Find where the given text appears and provide that cell's center as [X, Y] coordinate. 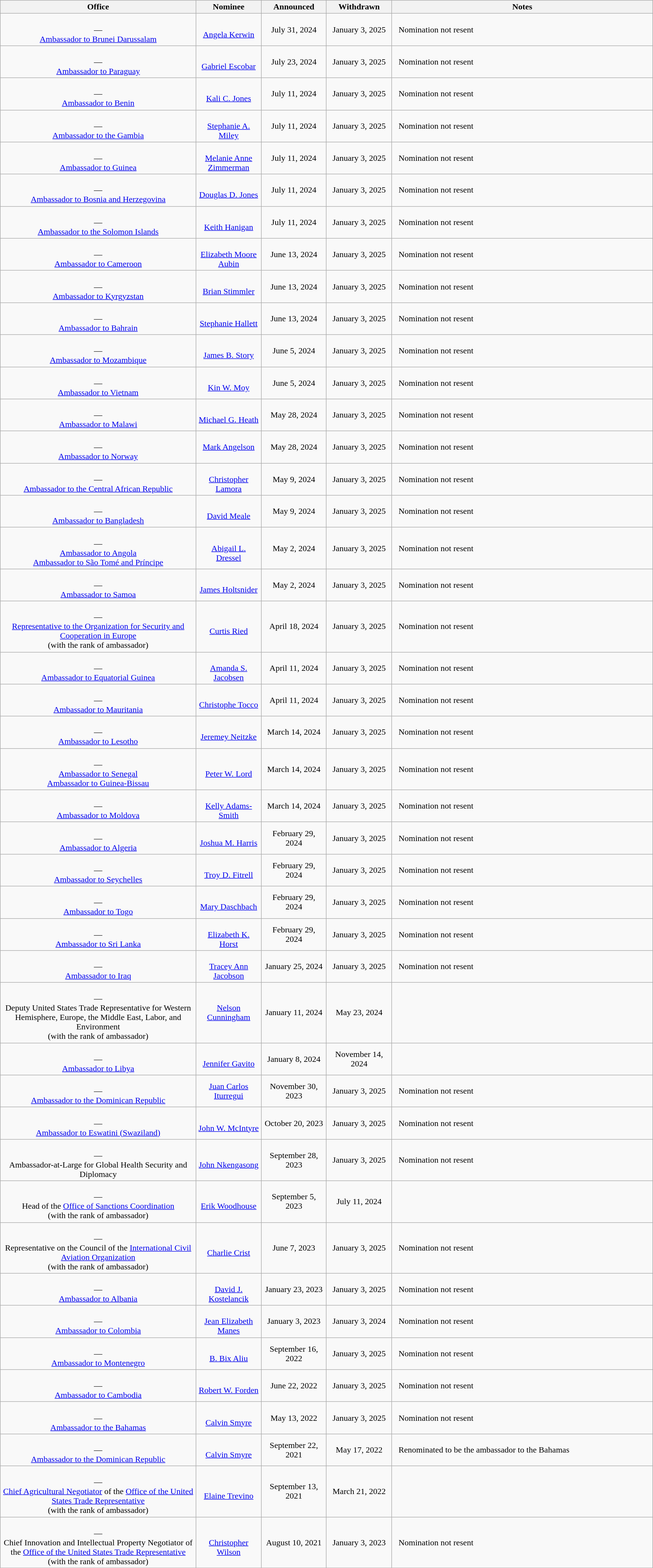
Christopher Wilson [229, 1542]
March 21, 2022 [359, 1491]
Announced [294, 7]
B. Bix Aliu [229, 1353]
Erik Woodhouse [229, 1201]
—Chief Innovation and Intellectual Property Negotiator of the Office of the United States Trade Representative(with the rank of ambassador) [98, 1542]
John Nkengasong [229, 1160]
Jean Elizabeth Manes [229, 1321]
James Holtsnider [229, 585]
January 8, 2024 [294, 1059]
David Meale [229, 511]
—Ambassador to Bangladesh [98, 511]
September 22, 2021 [294, 1450]
—Ambassador to Cambodia [98, 1386]
September 28, 2023 [294, 1160]
James B. Story [229, 351]
—Ambassador to Malawi [98, 415]
Elizabeth K. Horst [229, 934]
Notes [522, 7]
—Ambassador to Guinea [98, 158]
Christopher Lamora [229, 479]
—Ambassador to the Solomon Islands [98, 222]
January 25, 2024 [294, 967]
—Ambassador to Brunei Darussalam [98, 30]
Kali C. Jones [229, 94]
August 10, 2021 [294, 1542]
Abigail L. Dressel [229, 548]
Christophe Tocco [229, 700]
—Ambassador to Benin [98, 94]
—Chief Agricultural Negotiator of the Office of the United States Trade Representative(with the rank of ambassador) [98, 1491]
—Ambassador to AngolaAmbassador to São Tomé and Príncipe [98, 548]
May 17, 2022 [359, 1450]
—Ambassador to the Gambia [98, 126]
Elaine Trevino [229, 1491]
Curtis Ried [229, 627]
Melanie Anne Zimmerman [229, 158]
Robert W. Forden [229, 1386]
Jennifer Gavito [229, 1059]
June 7, 2023 [294, 1248]
Douglas D. Jones [229, 190]
—Deputy United States Trade Representative for Western Hemisphere, Europe, the Middle East, Labor, and Environment(with the rank of ambassador) [98, 1013]
Juan Carlos Iturregui [229, 1091]
Amanda S. Jacobsen [229, 668]
—Ambassador to Montenegro [98, 1353]
January 3, 2024 [359, 1321]
Kin W. Moy [229, 383]
October 20, 2023 [294, 1123]
June 22, 2022 [294, 1386]
September 13, 2021 [294, 1491]
—Ambassador-at-Large for Global Health Security and Diplomacy [98, 1160]
—Representative on the Council of the International Civil Aviation Organization(with the rank of ambassador) [98, 1248]
—Ambassador to Togo [98, 902]
July 31, 2024 [294, 30]
—Head of the Office of Sanctions Coordination(with the rank of ambassador) [98, 1201]
Nominee [229, 7]
Brian Stimmler [229, 286]
April 18, 2024 [294, 627]
—Ambassador to Colombia [98, 1321]
—Ambassador to Libya [98, 1059]
January 11, 2024 [294, 1013]
November 14, 2024 [359, 1059]
—Ambassador to Eswatini (Swaziland) [98, 1123]
Stephanie A. Miley [229, 126]
—Ambassador to Cameroon [98, 254]
David J. Kostelancik [229, 1289]
—Ambassador to Vietnam [98, 383]
Keith Hanigan [229, 222]
Renominated to be the ambassador to the Bahamas [522, 1450]
September 5, 2023 [294, 1201]
John W. McIntyre [229, 1123]
—Ambassador to Iraq [98, 967]
—Ambassador to SenegalAmbassador to Guinea-Bissau [98, 769]
November 30, 2023 [294, 1091]
Gabriel Escobar [229, 62]
—Ambassador to the Central African Republic [98, 479]
Troy D. Fitrell [229, 870]
—Ambassador to Bahrain [98, 318]
January 23, 2023 [294, 1289]
—Ambassador to the Bahamas [98, 1418]
—Ambassador to Mauritania [98, 700]
—Ambassador to Norway [98, 447]
—Ambassador to Equatorial Guinea [98, 668]
Charlie Crist [229, 1248]
—Representative to the Organization for Security and Cooperation in Europe(with the rank of ambassador) [98, 627]
—Ambassador to Paraguay [98, 62]
Kelly Adams-Smith [229, 806]
Jeremey Neitzke [229, 732]
Joshua M. Harris [229, 838]
September 16, 2022 [294, 1353]
—Ambassador to Lesotho [98, 732]
—Ambassador to Samoa [98, 585]
—Ambassador to Seychelles [98, 870]
—Ambassador to Mozambique [98, 351]
Elizabeth Moore Aubin [229, 254]
Tracey Ann Jacobson [229, 967]
Peter W. Lord [229, 769]
Nelson Cunningham [229, 1013]
—Ambassador to Moldova [98, 806]
May 23, 2024 [359, 1013]
—Ambassador to Albania [98, 1289]
July 23, 2024 [294, 62]
Withdrawn [359, 7]
—Ambassador to Bosnia and Herzegovina [98, 190]
—Ambassador to Algeria [98, 838]
Angela Kerwin [229, 30]
Mary Daschbach [229, 902]
Michael G. Heath [229, 415]
Office [98, 7]
Stephanie Hallett [229, 318]
—Ambassador to Kyrgyzstan [98, 286]
May 13, 2022 [294, 1418]
Mark Angelson [229, 447]
—Ambassador to Sri Lanka [98, 934]
